Find where the given text appears and provide that cell's center as (X, Y) coordinate. 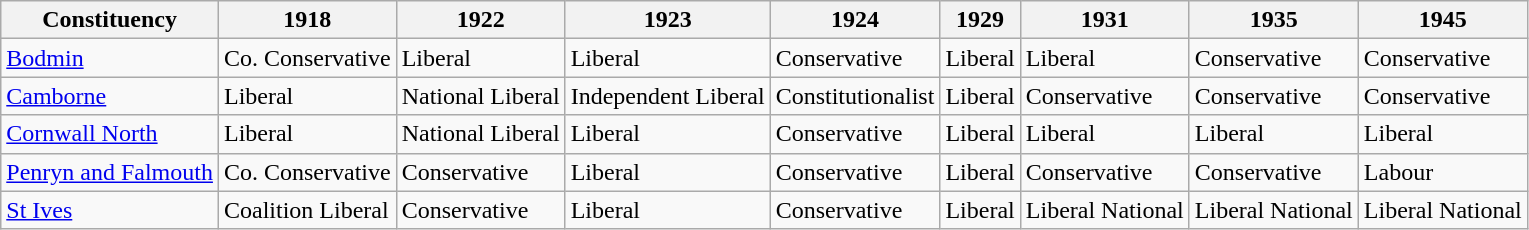
1923 (668, 20)
St Ives (110, 210)
1945 (1442, 20)
Constituency (110, 20)
Coalition Liberal (307, 210)
Camborne (110, 96)
Constitutionalist (855, 96)
1931 (1104, 20)
Bodmin (110, 58)
Independent Liberal (668, 96)
1922 (480, 20)
1924 (855, 20)
1929 (980, 20)
1935 (1274, 20)
1918 (307, 20)
Penryn and Falmouth (110, 172)
Labour (1442, 172)
Cornwall North (110, 134)
